Pinpoint the cell where the given text exists, returning its (X, Y) midpoint coordinate. 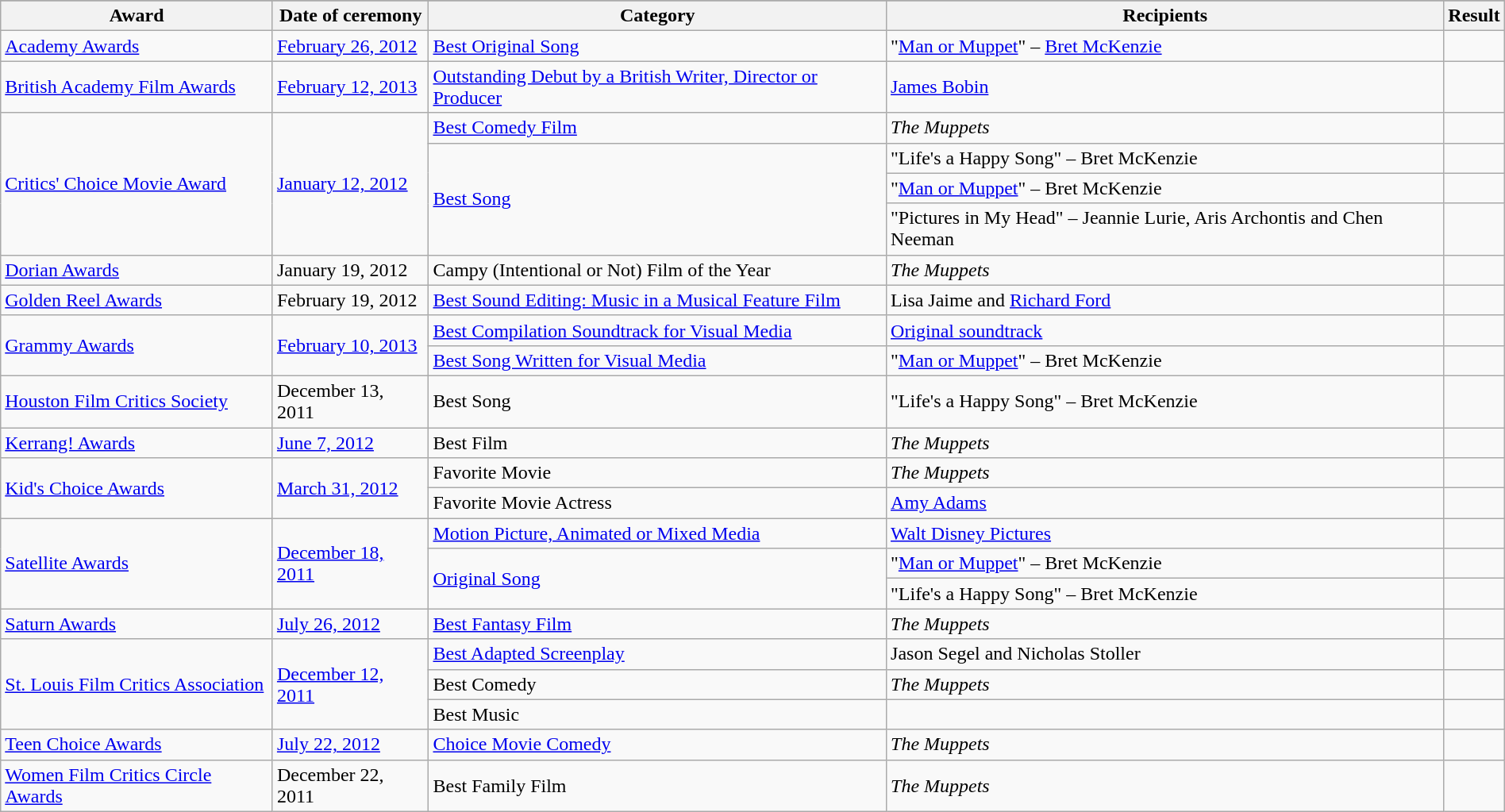
Best Family Film (657, 786)
Kid's Choice Awards (137, 488)
February 12, 2013 (351, 87)
Satellite Awards (137, 564)
January 19, 2012 (351, 270)
Dorian Awards (137, 270)
January 12, 2012 (351, 184)
Best Music (657, 714)
Best Original Song (657, 46)
December 12, 2011 (351, 684)
Best Comedy (657, 684)
Kerrang! Awards (137, 442)
June 7, 2012 (351, 442)
February 10, 2013 (351, 345)
Best Song Written for Visual Media (657, 360)
Walt Disney Pictures (1165, 533)
Best Sound Editing: Music in a Musical Feature Film (657, 300)
Teen Choice Awards (137, 745)
Amy Adams (1165, 503)
December 18, 2011 (351, 564)
James Bobin (1165, 87)
St. Louis Film Critics Association (137, 684)
Best Comedy Film (657, 128)
Original Song (657, 579)
Best Compilation Soundtrack for Visual Media (657, 330)
Critics' Choice Movie Award (137, 184)
Golden Reel Awards (137, 300)
December 22, 2011 (351, 786)
Date of ceremony (351, 16)
February 26, 2012 (351, 46)
Outstanding Debut by a British Writer, Director or Producer (657, 87)
Women Film Critics Circle Awards (137, 786)
Jason Segel and Nicholas Stoller (1165, 654)
Category (657, 16)
Best Film (657, 442)
"Pictures in My Head" – Jeannie Lurie, Aris Archontis and Chen Neeman (1165, 229)
Favorite Movie Actress (657, 503)
Campy (Intentional or Not) Film of the Year (657, 270)
Lisa Jaime and Richard Ford (1165, 300)
Recipients (1165, 16)
Best Adapted Screenplay (657, 654)
Saturn Awards (137, 624)
February 19, 2012 (351, 300)
July 26, 2012 (351, 624)
Award (137, 16)
Houston Film Critics Society (137, 402)
Academy Awards (137, 46)
Best Fantasy Film (657, 624)
December 13, 2011 (351, 402)
Favorite Movie (657, 473)
British Academy Film Awards (137, 87)
July 22, 2012 (351, 745)
Motion Picture, Animated or Mixed Media (657, 533)
Original soundtrack (1165, 330)
Choice Movie Comedy (657, 745)
Grammy Awards (137, 345)
Result (1474, 16)
March 31, 2012 (351, 488)
